Return [x, y] of the center of cell containing provided text 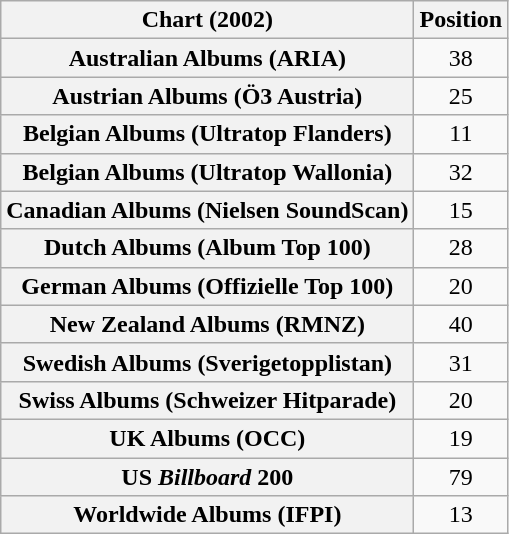
New Zealand Albums (RMNZ) [208, 324]
Austrian Albums (Ö3 Austria) [208, 96]
40 [461, 324]
15 [461, 210]
25 [461, 96]
Chart (2002) [208, 20]
Swedish Albums (Sverigetopplistan) [208, 362]
Australian Albums (ARIA) [208, 58]
Swiss Albums (Schweizer Hitparade) [208, 400]
11 [461, 134]
Canadian Albums (Nielsen SoundScan) [208, 210]
UK Albums (OCC) [208, 438]
32 [461, 172]
Belgian Albums (Ultratop Wallonia) [208, 172]
German Albums (Offizielle Top 100) [208, 286]
Dutch Albums (Album Top 100) [208, 248]
79 [461, 477]
Belgian Albums (Ultratop Flanders) [208, 134]
US Billboard 200 [208, 477]
19 [461, 438]
31 [461, 362]
Position [461, 20]
Worldwide Albums (IFPI) [208, 515]
38 [461, 58]
13 [461, 515]
28 [461, 248]
